Identify which cell holds the provided text, then report its [X, Y] central coordinate. 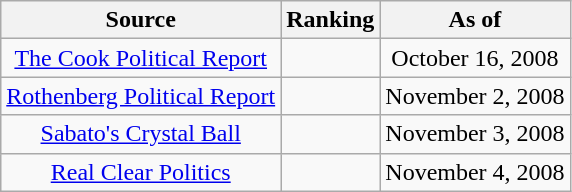
November 3, 2008 [475, 134]
November 4, 2008 [475, 172]
Rothenberg Political Report [141, 96]
October 16, 2008 [475, 58]
As of [475, 20]
Ranking [330, 20]
The Cook Political Report [141, 58]
Real Clear Politics [141, 172]
November 2, 2008 [475, 96]
Sabato's Crystal Ball [141, 134]
Source [141, 20]
